Identify which cell holds the provided text, then report its [x, y] central coordinate. 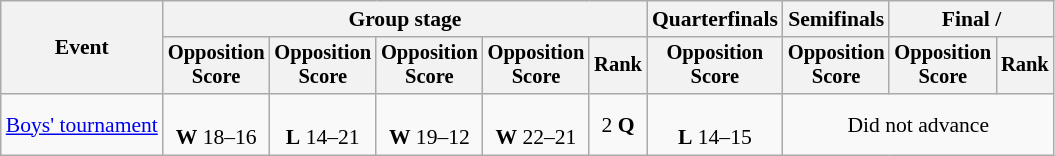
W 19–12 [430, 124]
L 14–15 [715, 124]
Event [82, 48]
Boys' tournament [82, 124]
2 Q [618, 124]
L 14–21 [322, 124]
Did not advance [918, 124]
W 22–21 [536, 124]
Group stage [405, 19]
Final / [971, 19]
Semifinals [836, 19]
W 18–16 [216, 124]
Quarterfinals [715, 19]
